Pinpoint the cell where the given text exists, returning its [X, Y] midpoint coordinate. 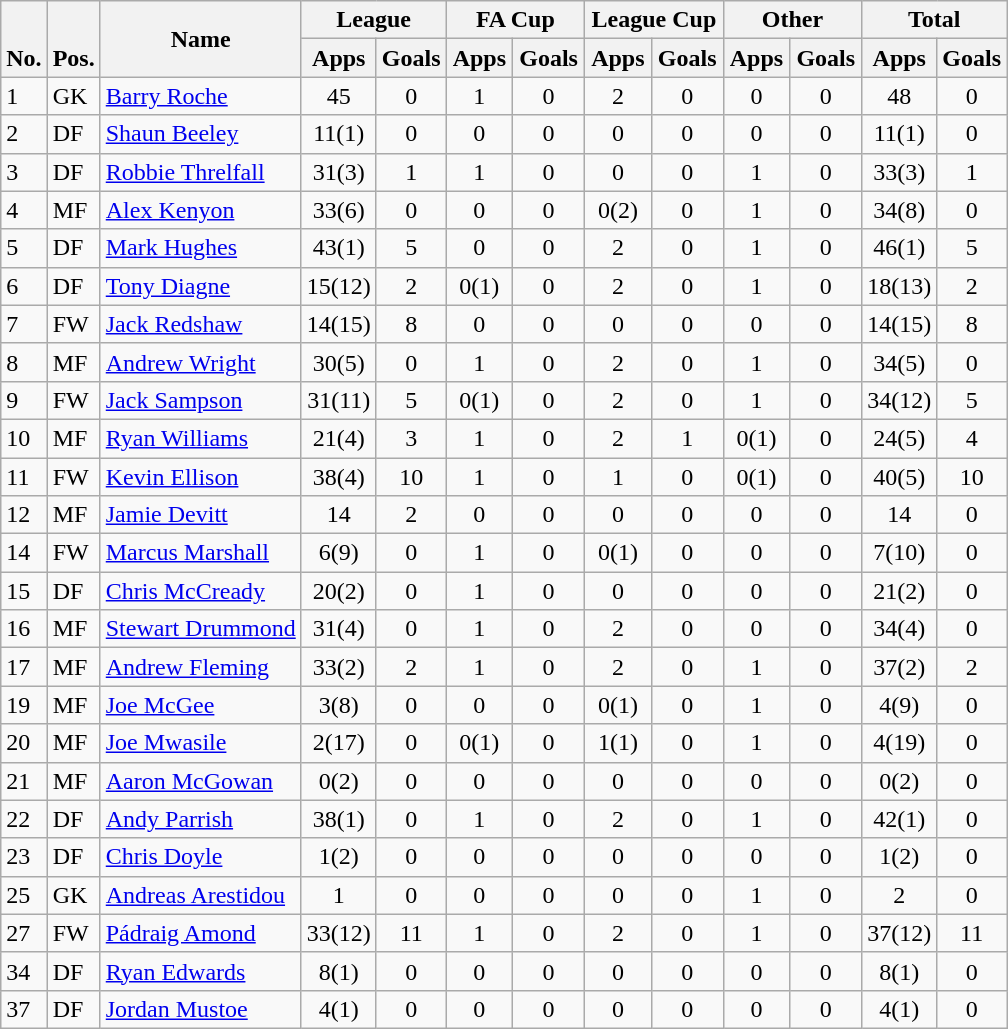
Mark Hughes [200, 248]
38(4) [338, 477]
Kevin Ellison [200, 477]
22 [24, 819]
34(4) [900, 629]
Marcus Marshall [200, 553]
Joe Mwasile [200, 743]
Jordan Mustoe [200, 1009]
6 [24, 286]
Other [792, 20]
7(10) [900, 553]
League Cup [654, 20]
Pádraig Amond [200, 933]
Jamie Devitt [200, 515]
6(9) [338, 553]
Chris Doyle [200, 857]
31(3) [338, 172]
Andrew Wright [200, 362]
9 [24, 400]
34 [24, 971]
Shaun Beeley [200, 134]
20 [24, 743]
4(9) [900, 705]
Barry Roche [200, 96]
FA Cup [516, 20]
42(1) [900, 819]
Alex Kenyon [200, 210]
Andrew Fleming [200, 667]
34(8) [900, 210]
3(8) [338, 705]
2(17) [338, 743]
40(5) [900, 477]
37(2) [900, 667]
21(2) [900, 591]
7 [24, 324]
Andy Parrish [200, 819]
Tony Diagne [200, 286]
43(1) [338, 248]
25 [24, 895]
33(3) [900, 172]
30(5) [338, 362]
33(2) [338, 667]
23 [24, 857]
Name [200, 39]
46(1) [900, 248]
34(12) [900, 400]
17 [24, 667]
15(12) [338, 286]
21(4) [338, 438]
37 [24, 1009]
No. [24, 39]
34(5) [900, 362]
15 [24, 591]
League [374, 20]
18(13) [900, 286]
31(4) [338, 629]
Jack Sampson [200, 400]
12 [24, 515]
Andreas Arestidou [200, 895]
19 [24, 705]
Jack Redshaw [200, 324]
Stewart Drummond [200, 629]
38(1) [338, 819]
45 [338, 96]
33(12) [338, 933]
48 [900, 96]
Pos. [74, 39]
1(1) [618, 743]
21 [24, 781]
20(2) [338, 591]
31(11) [338, 400]
Robbie Threlfall [200, 172]
27 [24, 933]
16 [24, 629]
33(6) [338, 210]
4(19) [900, 743]
24(5) [900, 438]
Ryan Williams [200, 438]
Ryan Edwards [200, 971]
Aaron McGowan [200, 781]
Chris McCready [200, 591]
37(12) [900, 933]
Joe McGee [200, 705]
Total [934, 20]
